For the text-containing cell, return its midpoint in [x, y] coordinate format. 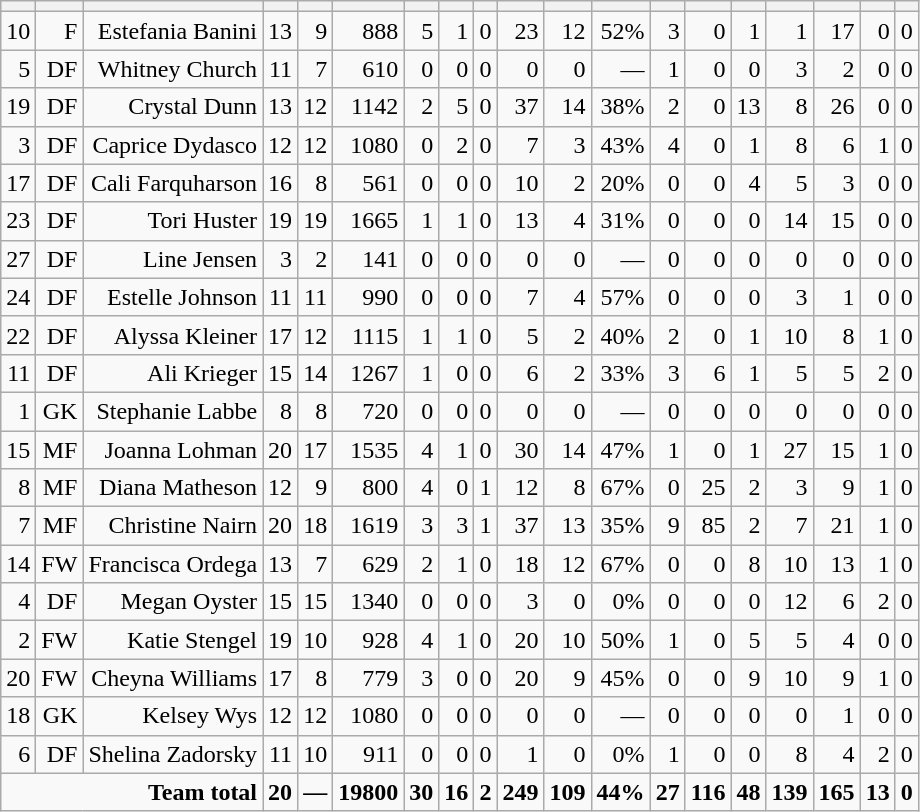
Crystal Dunn [173, 107]
33% [620, 373]
1115 [368, 335]
1340 [368, 602]
888 [368, 31]
19800 [368, 792]
Shelina Zadorsky [173, 754]
26 [836, 107]
50% [620, 640]
35% [620, 526]
990 [368, 297]
928 [368, 640]
Cali Farquharson [173, 183]
Alyssa Kleiner [173, 335]
21 [836, 526]
40% [620, 335]
911 [368, 754]
25 [708, 488]
779 [368, 678]
Caprice Dydasco [173, 145]
22 [18, 335]
38% [620, 107]
Line Jensen [173, 259]
116 [708, 792]
800 [368, 488]
141 [368, 259]
Megan Oyster [173, 602]
Team total [132, 792]
Kelsey Wys [173, 716]
31% [620, 221]
Tori Huster [173, 221]
Estelle Johnson [173, 297]
45% [620, 678]
20% [620, 183]
Whitney Church [173, 69]
24 [18, 297]
52% [620, 31]
249 [520, 792]
F [60, 31]
85 [708, 526]
44% [620, 792]
139 [790, 792]
109 [568, 792]
1142 [368, 107]
Francisca Ordega [173, 564]
1535 [368, 449]
Ali Krieger [173, 373]
1267 [368, 373]
1665 [368, 221]
720 [368, 411]
Christine Nairn [173, 526]
47% [620, 449]
57% [620, 297]
561 [368, 183]
Cheyna Williams [173, 678]
Stephanie Labbe [173, 411]
Diana Matheson [173, 488]
165 [836, 792]
43% [620, 145]
1619 [368, 526]
Joanna Lohman [173, 449]
Katie Stengel [173, 640]
48 [748, 792]
629 [368, 564]
610 [368, 69]
Estefania Banini [173, 31]
